Extract the (x, y) coordinate from the center of the cell holding the provided text.  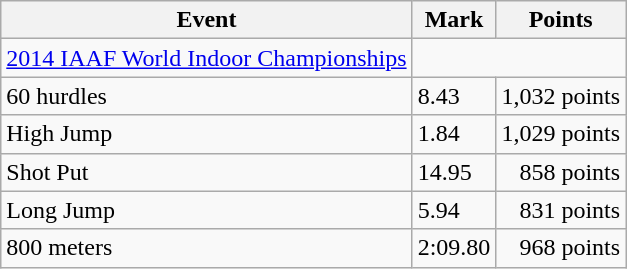
2:09.80 (454, 248)
Points (561, 20)
831 points (561, 210)
Mark (454, 20)
High Jump (206, 134)
968 points (561, 248)
Event (206, 20)
14.95 (454, 172)
858 points (561, 172)
5.94 (454, 210)
Long Jump (206, 210)
Shot Put (206, 172)
800 meters (206, 248)
1,032 points (561, 96)
2014 IAAF World Indoor Championships (206, 58)
1,029 points (561, 134)
60 hurdles (206, 96)
1.84 (454, 134)
8.43 (454, 96)
